Locate the cell with the specified text and output its (x, y) center coordinate. 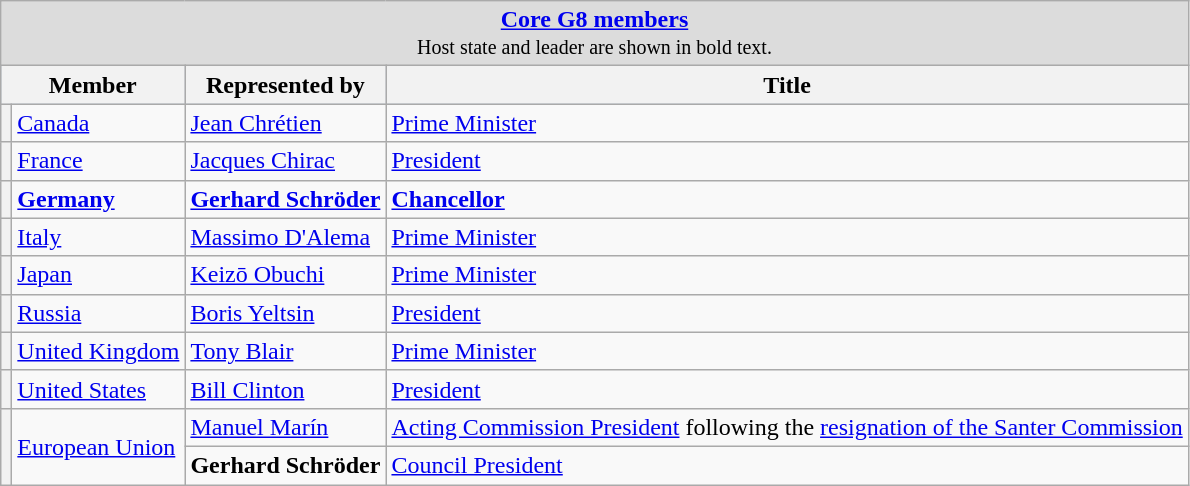
Council President (787, 465)
Italy (98, 237)
United Kingdom (98, 351)
Chancellor (787, 199)
Keizō Obuchi (286, 275)
European Union (98, 446)
Core G8 membersHost state and leader are shown in bold text. (595, 34)
Acting Commission President following the resignation of the Santer Commission (787, 427)
Canada (98, 123)
Massimo D'Alema (286, 237)
Represented by (286, 85)
Japan (98, 275)
France (98, 161)
Boris Yeltsin (286, 313)
Manuel Marín (286, 427)
Tony Blair (286, 351)
Title (787, 85)
Germany (98, 199)
Bill Clinton (286, 389)
Jean Chrétien (286, 123)
Jacques Chirac (286, 161)
United States (98, 389)
Russia (98, 313)
Member (93, 85)
